Provide the (X, Y) coordinate of the cell's center where the given text is located.  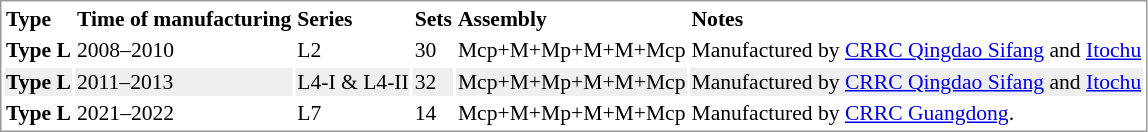
Series (353, 18)
32 (433, 82)
2008–2010 (184, 50)
2021–2022 (184, 113)
Sets (433, 18)
2011–2013 (184, 82)
L7 (353, 113)
14 (433, 113)
Time of manufacturing (184, 18)
L2 (353, 50)
Manufactured by CRRC Guangdong. (916, 113)
Notes (916, 18)
Assembly (572, 18)
L4-I & L4-II (353, 82)
Type (38, 18)
30 (433, 50)
